Extract the (x, y) coordinate from the center of the cell holding the provided text.  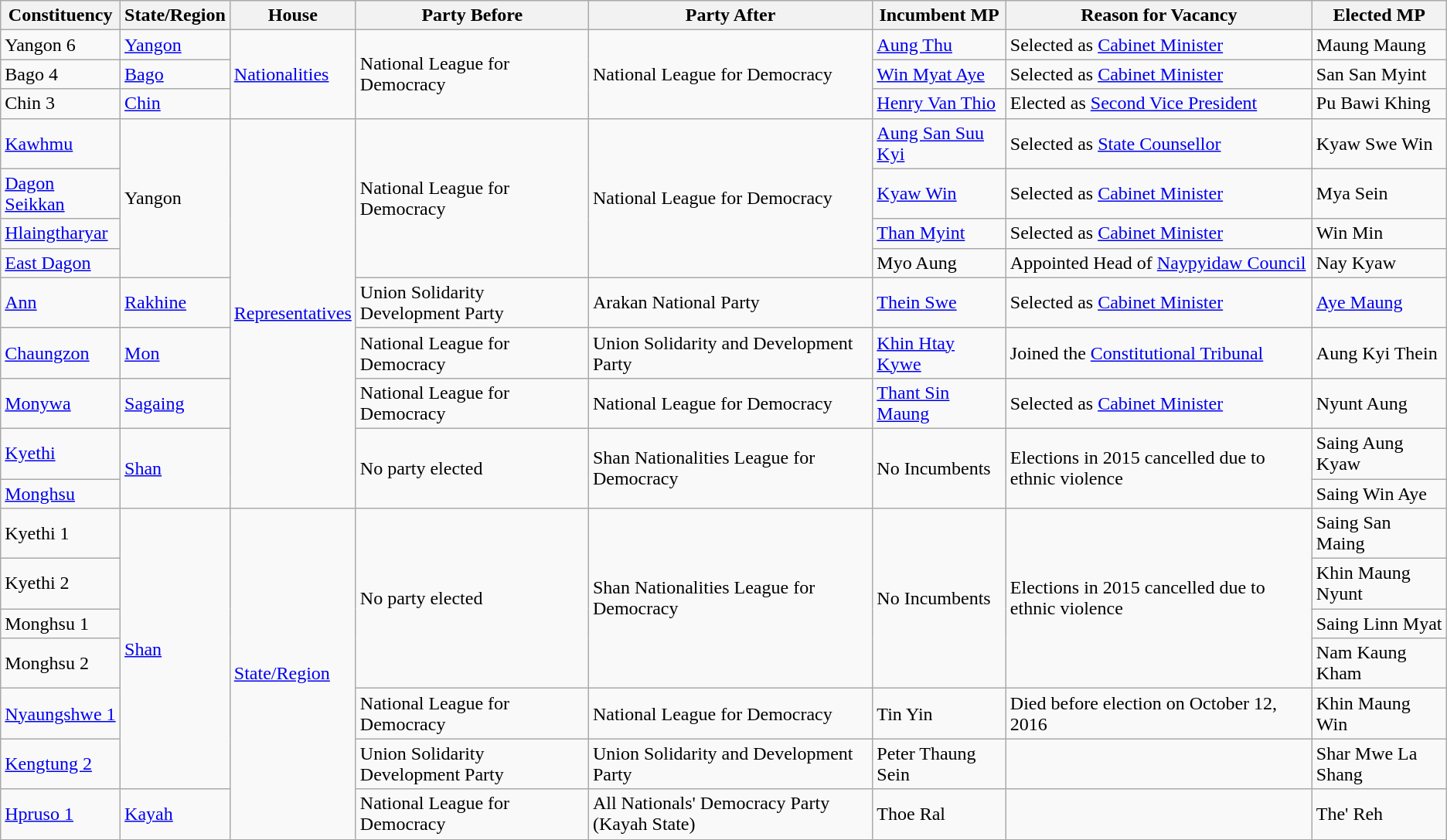
Reason for Vacancy (1159, 15)
Kyaw Win (939, 193)
Than Myint (939, 233)
Kyethi 2 (60, 584)
Thoe Ral (939, 814)
Kyethi 1 (60, 533)
Saing Linn Myat (1379, 624)
Shar Mwe La Shang (1379, 763)
Appointed Head of Naypyidaw Council (1159, 263)
Peter Thaung Sein (939, 763)
Saing Win Aye (1379, 494)
Thein Swe (939, 303)
Selected as State Counsellor (1159, 144)
Pu Bawi Khing (1379, 104)
Arakan National Party (730, 303)
Nam Kaung Kham (1379, 663)
Joined the Constitutional Tribunal (1159, 352)
The' Reh (1379, 814)
Henry Van Thio (939, 104)
Win Myat Aye (939, 74)
Ann (60, 303)
Mon (175, 352)
Chin (175, 104)
San San Myint (1379, 74)
Mya Sein (1379, 193)
Died before election on October 12, 2016 (1159, 714)
Monywa (60, 403)
Chaungzon (60, 352)
Constituency (60, 15)
Khin Maung Nyunt (1379, 584)
Aye Maung (1379, 303)
Saing San Maing (1379, 533)
Elected MP (1379, 15)
Tin Yin (939, 714)
Monghsu (60, 494)
Thant Sin Maung (939, 403)
Myo Aung (939, 263)
Kayah (175, 814)
Dagon Seikkan (60, 193)
Party Before (472, 15)
Party After (730, 15)
Sagaing (175, 403)
Khin Htay Kywe (939, 352)
Yangon 6 (60, 45)
Nationalities (292, 74)
Win Min (1379, 233)
All Nationals' Democracy Party (Kayah State) (730, 814)
House (292, 15)
East Dagon (60, 263)
Kengtung 2 (60, 763)
Chin 3 (60, 104)
Representatives (292, 314)
Nyaungshwe 1 (60, 714)
Monghsu 2 (60, 663)
Bago (175, 74)
Elected as Second Vice President (1159, 104)
Monghsu 1 (60, 624)
Saing Aung Kyaw (1379, 453)
Khin Maung Win (1379, 714)
Rakhine (175, 303)
Aung San Suu Kyi (939, 144)
Incumbent MP (939, 15)
Kawhmu (60, 144)
Hlaingtharyar (60, 233)
Bago 4 (60, 74)
Nay Kyaw (1379, 263)
Hpruso 1 (60, 814)
Nyunt Aung (1379, 403)
Aung Kyi Thein (1379, 352)
Aung Thu (939, 45)
Kyethi (60, 453)
Maung Maung (1379, 45)
Kyaw Swe Win (1379, 144)
